Return the [x, y] coordinate for the center point of the cell that contains the specified text.  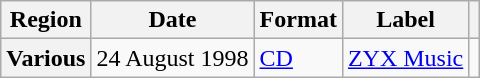
Various [46, 58]
Region [46, 20]
Format [298, 20]
Label [405, 20]
ZYX Music [405, 58]
24 August 1998 [172, 58]
Date [172, 20]
CD [298, 58]
